Return the (X, Y) coordinate for the center point of the cell that contains the specified text.  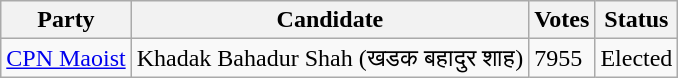
Candidate (330, 20)
Party (66, 20)
7955 (562, 58)
Status (636, 20)
CPN Maoist (66, 58)
Khadak Bahadur Shah (खडक बहादुर शाह) (330, 58)
Elected (636, 58)
Votes (562, 20)
